Extract the (X, Y) coordinate from the center of the cell holding the provided text.  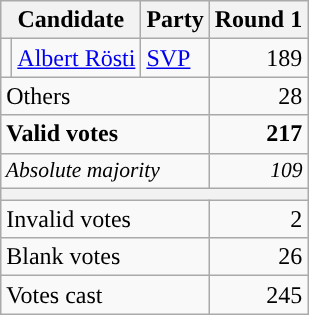
Valid votes (105, 134)
217 (258, 134)
2 (258, 219)
28 (258, 96)
245 (258, 295)
Blank votes (105, 257)
Votes cast (105, 295)
Party (175, 20)
Absolute majority (105, 171)
109 (258, 171)
Invalid votes (105, 219)
189 (258, 58)
Round 1 (258, 20)
Albert Rösti (76, 58)
SVP (175, 58)
Candidate (71, 20)
Others (105, 96)
26 (258, 257)
